Search for the cell housing the specified text and yield its (x, y) center coordinate. 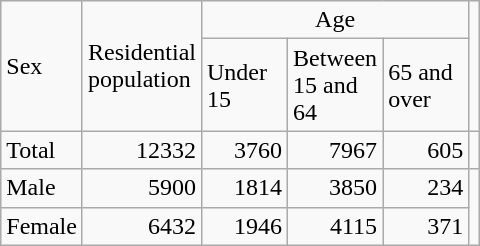
65 and over (426, 85)
605 (426, 150)
4115 (336, 226)
371 (426, 226)
Age (334, 20)
Under 15 (244, 85)
Between 15 and 64 (336, 85)
Sex (42, 66)
1814 (244, 188)
6432 (142, 226)
5900 (142, 188)
Female (42, 226)
234 (426, 188)
Residential population (142, 66)
1946 (244, 226)
Male (42, 188)
3760 (244, 150)
3850 (336, 188)
Total (42, 150)
7967 (336, 150)
12332 (142, 150)
